Find where the given text appears and provide that cell's center as [x, y] coordinate. 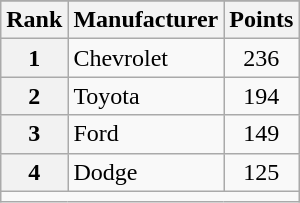
Toyota [146, 96]
3 [34, 134]
4 [34, 172]
Dodge [146, 172]
Ford [146, 134]
236 [262, 58]
Rank [34, 20]
1 [34, 58]
Chevrolet [146, 58]
125 [262, 172]
Points [262, 20]
149 [262, 134]
2 [34, 96]
Manufacturer [146, 20]
194 [262, 96]
